Extract the (X, Y) coordinate from the center of the cell holding the provided text.  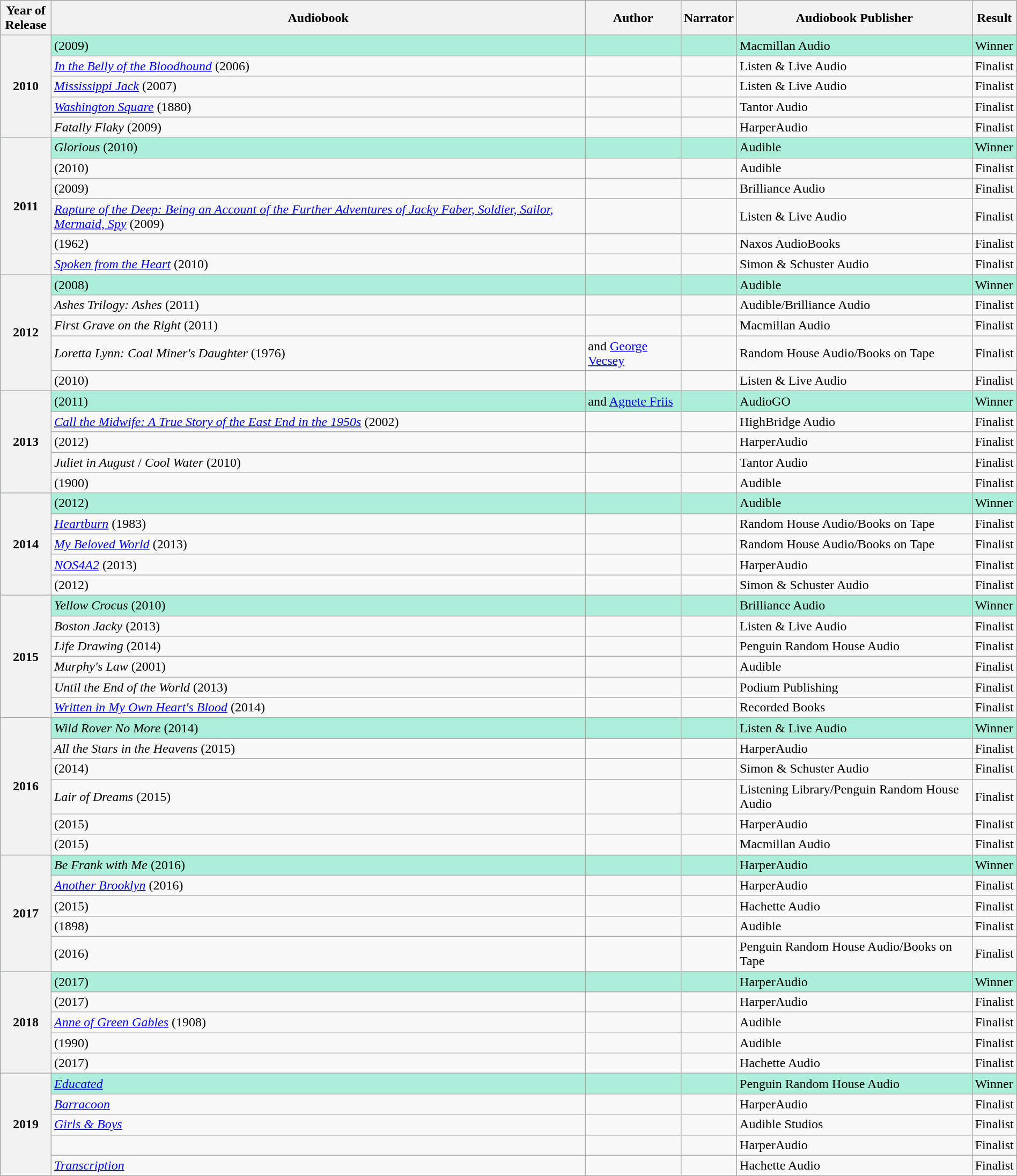
My Beloved World (2013) (318, 544)
AudioGO (855, 401)
(1962) (318, 244)
(2008) (318, 285)
2011 (26, 206)
and George Vecsey (633, 353)
Anne of Green Gables (1908) (318, 1023)
Life Drawing (2014) (318, 646)
(2016) (318, 954)
Wild Rover No More (2014) (318, 728)
Naxos AudioBooks (855, 244)
Author (633, 18)
(1898) (318, 926)
2017 (26, 913)
First Grave on the Right (2011) (318, 326)
2018 (26, 1022)
Narrator (709, 18)
Heartburn (1983) (318, 524)
Podium Publishing (855, 687)
Loretta Lynn: Coal Miner's Daughter (1976) (318, 353)
2019 (26, 1124)
Audiobook Publisher (855, 18)
(1900) (318, 483)
2010 (26, 86)
Recorded Books (855, 708)
Educated (318, 1084)
Result (994, 18)
Glorious (2010) (318, 148)
Girls & Boys (318, 1124)
NOS4A2 (2013) (318, 564)
(2014) (318, 769)
Mississippi Jack (2007) (318, 86)
Spoken from the Heart (2010) (318, 264)
Barracoon (318, 1104)
2012 (26, 333)
Rapture of the Deep: Being an Account of the Further Adventures of Jacky Faber, Soldier, Sailor, Mermaid, Spy (2009) (318, 216)
Murphy's Law (2001) (318, 667)
Fatally Flaky (2009) (318, 127)
Written in My Own Heart's Blood (2014) (318, 708)
Listening Library/Penguin Random House Audio (855, 796)
2015 (26, 656)
Transcription (318, 1165)
(2011) (318, 401)
2016 (26, 787)
Call the Midwife: A True Story of the East End in the 1950s (2002) (318, 422)
and Agnete Friis (633, 401)
Another Brooklyn (2016) (318, 885)
Audible/Brilliance Audio (855, 305)
Year of Release (26, 18)
(1990) (318, 1043)
Audiobook (318, 18)
Washington Square (1880) (318, 107)
Penguin Random House Audio/Books on Tape (855, 954)
Until the End of the World (2013) (318, 687)
Boston Jacky (2013) (318, 626)
Yellow Crocus (2010) (318, 605)
In the Belly of the Bloodhound (2006) (318, 66)
Be Frank with Me (2016) (318, 865)
2014 (26, 544)
All the Stars in the Heavens (2015) (318, 748)
Ashes Trilogy: Ashes (2011) (318, 305)
HighBridge Audio (855, 422)
2013 (26, 442)
Audible Studios (855, 1124)
Juliet in August / Cool Water (2010) (318, 462)
Lair of Dreams (2015) (318, 796)
